Output the [X, Y] coordinate of the center of the cell containing the given text.  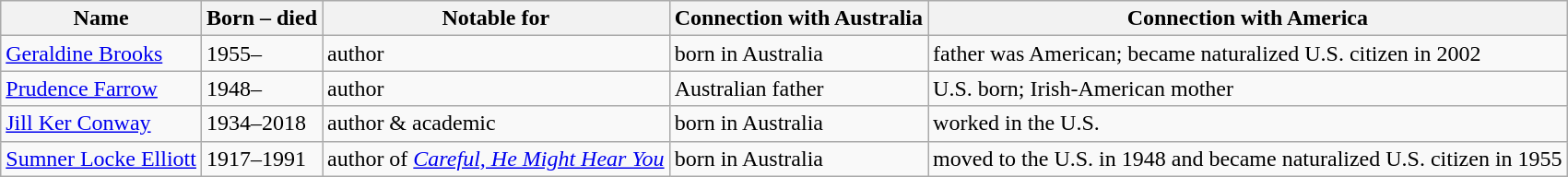
Prudence Farrow [101, 88]
Australian father [798, 88]
Born – died [262, 18]
1955– [262, 53]
Sumner Locke Elliott [101, 159]
Jill Ker Conway [101, 124]
Notable for [496, 18]
author of Careful, He Might Hear You [496, 159]
author & academic [496, 124]
1948– [262, 88]
Name [101, 18]
Connection with America [1248, 18]
moved to the U.S. in 1948 and became naturalized U.S. citizen in 1955 [1248, 159]
father was American; became naturalized U.S. citizen in 2002 [1248, 53]
1917–1991 [262, 159]
1934–2018 [262, 124]
Connection with Australia [798, 18]
Geraldine Brooks [101, 53]
worked in the U.S. [1248, 124]
U.S. born; Irish-American mother [1248, 88]
